Output the (X, Y) coordinate of the center of the cell containing the given text.  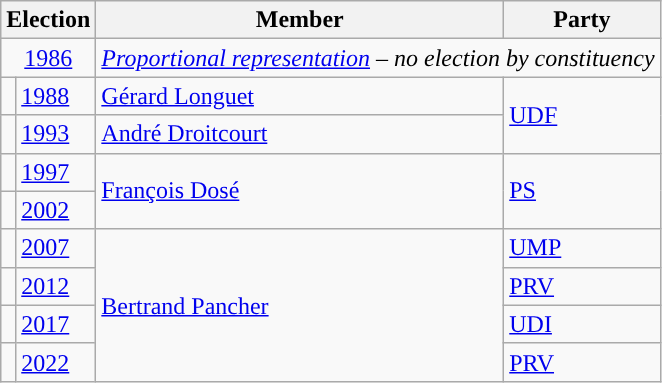
2017 (56, 324)
André Droitcourt (300, 134)
1988 (56, 96)
2002 (56, 210)
UDI (582, 324)
2012 (56, 286)
UMP (582, 248)
2022 (56, 362)
Party (582, 20)
2007 (56, 248)
PS (582, 191)
1997 (56, 172)
Gérard Longuet (300, 96)
Election (48, 20)
François Dosé (300, 191)
Bertrand Pancher (300, 305)
1993 (56, 134)
UDF (582, 115)
Member (300, 20)
1986 (48, 58)
Proportional representation – no election by constituency (378, 58)
